Find where the given text appears and provide that cell's center as (x, y) coordinate. 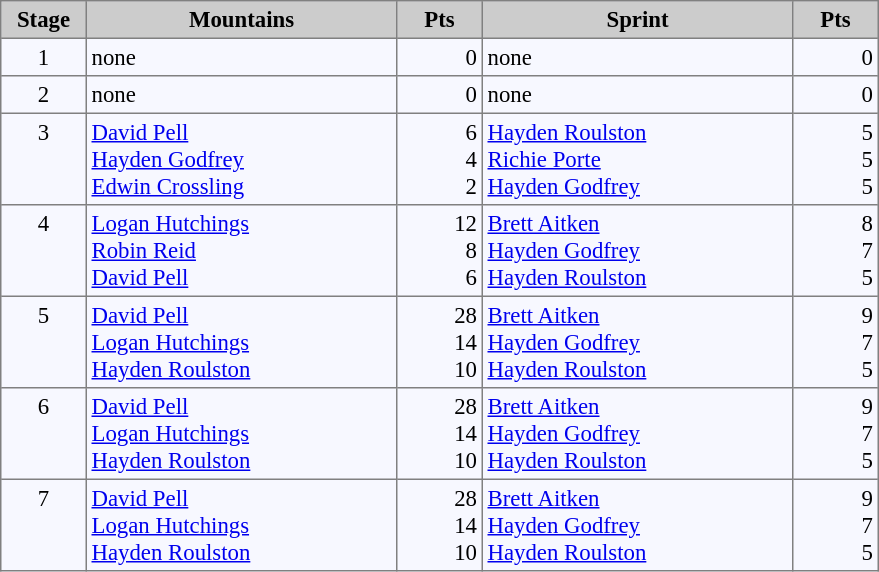
Hayden Roulston Richie Porte Hayden Godfrey (637, 159)
6 (44, 434)
Mountains (241, 20)
Stage (44, 20)
Logan Hutchings Robin Reid David Pell (241, 251)
2 (44, 95)
4 (44, 251)
3 (44, 159)
7 (44, 525)
5 (44, 342)
1 (44, 57)
1286 (440, 251)
875 (836, 251)
Sprint (637, 20)
555 (836, 159)
David Pell Hayden Godfrey Edwin Crossling (241, 159)
642 (440, 159)
